Search for the cell housing the specified text and yield its [x, y] center coordinate. 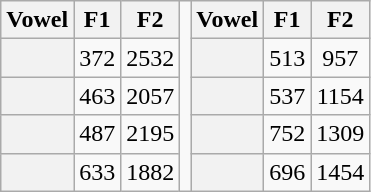
752 [288, 134]
1154 [340, 96]
1309 [340, 134]
1882 [150, 172]
2532 [150, 58]
1454 [340, 172]
537 [288, 96]
2057 [150, 96]
633 [98, 172]
696 [288, 172]
957 [340, 58]
487 [98, 134]
372 [98, 58]
513 [288, 58]
463 [98, 96]
2195 [150, 134]
